Search for the cell housing the specified text and yield its [X, Y] center coordinate. 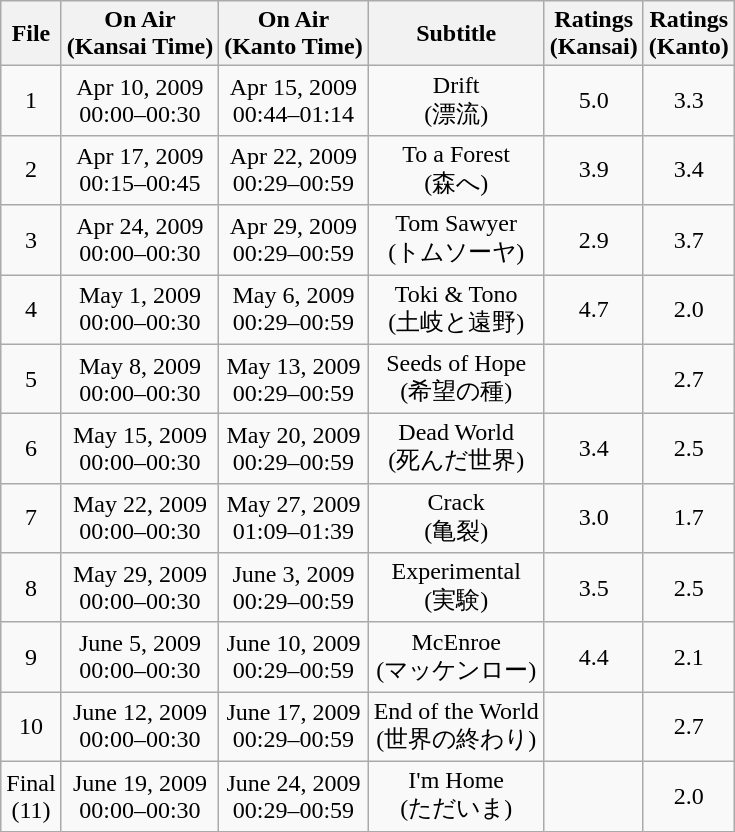
June 17, 200900:29–00:59 [294, 727]
Apr 24, 200900:00–00:30 [140, 240]
May 20, 200900:29–00:59 [294, 449]
Subtitle [456, 34]
2.1 [688, 657]
June 3, 200900:29–00:59 [294, 588]
May 1, 200900:00–00:30 [140, 309]
Ratings(Kanto) [688, 34]
Apr 22, 200900:29–00:59 [294, 170]
6 [31, 449]
On Air(Kanto Time) [294, 34]
4.4 [594, 657]
Apr 17, 200900:15–00:45 [140, 170]
9 [31, 657]
3.5 [594, 588]
Dead World(死んだ世界) [456, 449]
Experimental(実験) [456, 588]
May 13, 200900:29–00:59 [294, 379]
Tom Sawyer(トムソーヤ) [456, 240]
3.9 [594, 170]
May 27, 200901:09–01:39 [294, 518]
7 [31, 518]
To a Forest(森へ) [456, 170]
4.7 [594, 309]
May 22, 200900:00–00:30 [140, 518]
May 6, 200900:29–00:59 [294, 309]
Crack(亀裂) [456, 518]
2.9 [594, 240]
Seeds of Hope(希望の種) [456, 379]
June 5, 200900:00–00:30 [140, 657]
I'm Home(ただいま) [456, 796]
Ratings(Kansai) [594, 34]
5 [31, 379]
2 [31, 170]
1 [31, 101]
File [31, 34]
1.7 [688, 518]
McEnroe(マッケンロー) [456, 657]
Toki & Tono(土岐と遠野) [456, 309]
Apr 10, 200900:00–00:30 [140, 101]
Drift(漂流) [456, 101]
On Air(Kansai Time) [140, 34]
June 24, 200900:29–00:59 [294, 796]
Apr 29, 200900:29–00:59 [294, 240]
5.0 [594, 101]
Final(11) [31, 796]
3.7 [688, 240]
8 [31, 588]
3 [31, 240]
End of the World(世界の終わり) [456, 727]
June 12, 200900:00–00:30 [140, 727]
3.3 [688, 101]
10 [31, 727]
June 10, 200900:29–00:59 [294, 657]
3.0 [594, 518]
May 8, 200900:00–00:30 [140, 379]
May 29, 200900:00–00:30 [140, 588]
May 15, 200900:00–00:30 [140, 449]
June 19, 200900:00–00:30 [140, 796]
4 [31, 309]
Apr 15, 200900:44–01:14 [294, 101]
